Return the [x, y] coordinate for the center point of the cell that contains the specified text.  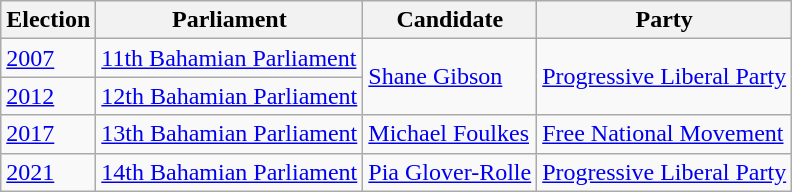
14th Bahamian Parliament [230, 172]
2007 [48, 58]
Pia Glover-Rolle [450, 172]
2012 [48, 96]
Candidate [450, 20]
Party [664, 20]
Parliament [230, 20]
Shane Gibson [450, 77]
2021 [48, 172]
12th Bahamian Parliament [230, 96]
2017 [48, 134]
Free National Movement [664, 134]
11th Bahamian Parliament [230, 58]
Michael Foulkes [450, 134]
Election [48, 20]
13th Bahamian Parliament [230, 134]
